Detect which cell encompasses the target text, then output its (X, Y) center coordinate. 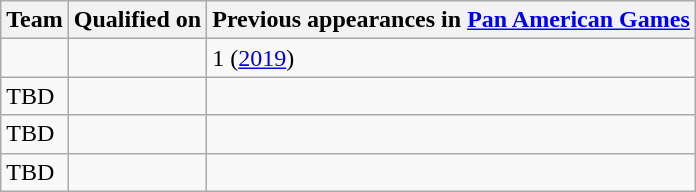
Qualified on (137, 20)
1 (2019) (452, 58)
Previous appearances in Pan American Games (452, 20)
Team (35, 20)
